Return (x, y) of the center of cell containing provided text 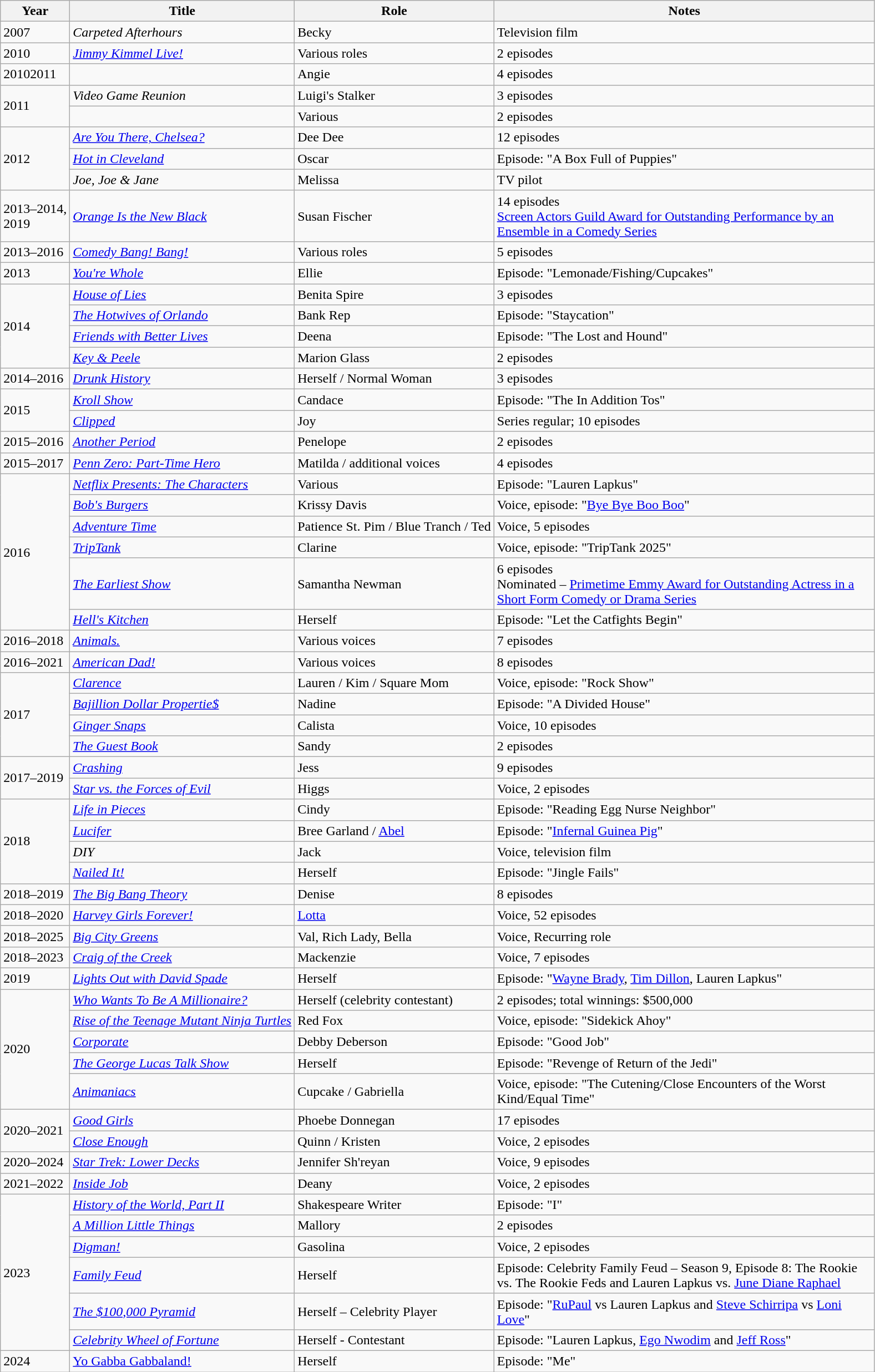
Shakespeare Writer (394, 1205)
Big City Greens (182, 936)
2018–2023 (36, 957)
2007 (36, 32)
Calista (394, 725)
17 episodes (684, 1120)
Denise (394, 894)
20102011 (36, 74)
Episode: "Good Job" (684, 1042)
Episode: "Let the Catfights Begin" (684, 619)
6 episodesNominated – Primetime Emmy Award for Outstanding Actress in a Short Form Comedy or Drama Series (684, 583)
2010 (36, 53)
Episode: "Staycation" (684, 316)
Patience St. Pim / Blue Tranch / Ted (394, 526)
Voice, 5 episodes (684, 526)
2018 (36, 841)
American Dad! (182, 662)
Nadine (394, 704)
Voice, episode: "TripTank 2025" (684, 547)
2017–2019 (36, 778)
Red Fox (394, 1021)
Voice, 9 episodes (684, 1162)
Clarence (182, 683)
Joy (394, 421)
Voice, Recurring role (684, 936)
Television film (684, 32)
Episode: "I" (684, 1205)
The George Lucas Talk Show (182, 1063)
Joe, Joe & Jane (182, 180)
Debby Deberson (394, 1042)
Dee Dee (394, 138)
2020–2024 (36, 1162)
Title (182, 11)
Star Trek: Lower Decks (182, 1162)
Voice, 7 episodes (684, 957)
Episode: Celebrity Family Feud – Season 9, Episode 8: The Rookie vs. The Rookie Feds and Lauren Lapkus vs. June Diane Raphael (684, 1276)
2021–2022 (36, 1183)
Key & Peele (182, 358)
Yo Gabba Gabbaland! (182, 1361)
Orange Is the New Black (182, 216)
Cupcake / Gabriella (394, 1091)
2015 (36, 410)
Kroll Show (182, 400)
5 episodes (684, 252)
7 episodes (684, 641)
Melissa (394, 180)
Bank Rep (394, 316)
A Million Little Things (182, 1226)
Deany (394, 1183)
Sandy (394, 746)
Year (36, 11)
Benita Spire (394, 294)
You're Whole (182, 273)
Star vs. the Forces of Evil (182, 789)
2012 (36, 159)
Voice, episode: "Sidekick Ahoy" (684, 1021)
Good Girls (182, 1120)
2016–2018 (36, 641)
2019 (36, 978)
Voice, television film (684, 852)
The Guest Book (182, 746)
Craig of the Creek (182, 957)
Episode: "A Divided House" (684, 704)
Matilda / additional voices (394, 463)
Herself (celebrity contestant) (394, 1000)
2018–2019 (36, 894)
Episode: "The In Addition Tos" (684, 400)
2013–2014,2019 (36, 216)
Rise of the Teenage Mutant Ninja Turtles (182, 1021)
Voice, episode: "The Cutening/Close Encounters of the Worst Kind/Equal Time" (684, 1091)
Higgs (394, 789)
DIY (182, 852)
Family Feud (182, 1276)
Episode: "Lauren Lapkus, Ego Nwodim and Jeff Ross" (684, 1340)
Episode: "Me" (684, 1361)
Bajillion Dollar Propertie$ (182, 704)
Herself – Celebrity Player (394, 1311)
Digman! (182, 1247)
Quinn / Kristen (394, 1141)
2015–2016 (36, 442)
History of the World, Part II (182, 1205)
Drunk History (182, 379)
2020–2021 (36, 1131)
Clarine (394, 547)
Another Period (182, 442)
12 episodes (684, 138)
The $100,000 Pyramid (182, 1311)
2011 (36, 106)
2015–2017 (36, 463)
Deena (394, 337)
Samantha Newman (394, 583)
Life in Pieces (182, 810)
Animals. (182, 641)
Episode: "A Box Full of Puppies" (684, 159)
Episode: "Revenge of Return of the Jedi" (684, 1063)
Krissy Davis (394, 505)
Friends with Better Lives (182, 337)
Penn Zero: Part-Time Hero (182, 463)
Phoebe Donnegan (394, 1120)
Episode: "Reading Egg Nurse Neighbor" (684, 810)
Angie (394, 74)
Oscar (394, 159)
9 episodes (684, 768)
The Big Bang Theory (182, 894)
Jimmy Kimmel Live! (182, 53)
Adventure Time (182, 526)
Video Game Reunion (182, 95)
2013 (36, 273)
Mackenzie (394, 957)
House of Lies (182, 294)
Herself - Contestant (394, 1340)
Ginger Snaps (182, 725)
Episode: "RuPaul vs Lauren Lapkus and Steve Schirripa vs Loni Love" (684, 1311)
Candace (394, 400)
Comedy Bang! Bang! (182, 252)
Carpeted Afterhours (182, 32)
Jennifer Sh'reyan (394, 1162)
Celebrity Wheel of Fortune (182, 1340)
Penelope (394, 442)
Lotta (394, 915)
2018–2025 (36, 936)
Susan Fischer (394, 216)
Jess (394, 768)
Inside Job (182, 1183)
Herself / Normal Woman (394, 379)
Netflix Presents: The Characters (182, 484)
Cindy (394, 810)
Gasolina (394, 1247)
Role (394, 11)
2013–2016 (36, 252)
Bree Garland / Abel (394, 831)
Becky (394, 32)
2 episodes; total winnings: $500,000 (684, 1000)
2024 (36, 1361)
Lauren / Kim / Square Mom (394, 683)
Jack (394, 852)
Lucifer (182, 831)
Animaniacs (182, 1091)
Episode: "Infernal Guinea Pig" (684, 831)
14 episodesScreen Actors Guild Award for Outstanding Performance by an Ensemble in a Comedy Series (684, 216)
Episode: "The Lost and Hound" (684, 337)
Episode: "Lemonade/Fishing/Cupcakes" (684, 273)
Series regular; 10 episodes (684, 421)
Crashing (182, 768)
2014 (36, 326)
Voice, episode: "Bye Bye Boo Boo" (684, 505)
2018–2020 (36, 915)
The Hotwives of Orlando (182, 316)
Hell's Kitchen (182, 619)
TV pilot (684, 180)
Ellie (394, 273)
Are You There, Chelsea? (182, 138)
Who Wants To Be A Millionaire? (182, 1000)
TripTank (182, 547)
Close Enough (182, 1141)
Episode: "Wayne Brady, Tim Dillon, Lauren Lapkus" (684, 978)
Harvey Girls Forever! (182, 915)
The Earliest Show (182, 583)
2017 (36, 715)
2020 (36, 1049)
Notes (684, 11)
Hot in Cleveland (182, 159)
Episode: "Lauren Lapkus" (684, 484)
Marion Glass (394, 358)
Voice, 52 episodes (684, 915)
2014–2016 (36, 379)
Voice, 10 episodes (684, 725)
Bob's Burgers (182, 505)
Clipped (182, 421)
2023 (36, 1272)
Val, Rich Lady, Bella (394, 936)
2016 (36, 552)
Lights Out with David Spade (182, 978)
Corporate (182, 1042)
Luigi's Stalker (394, 95)
Mallory (394, 1226)
Nailed It! (182, 873)
Voice, episode: "Rock Show" (684, 683)
Episode: "Jingle Fails" (684, 873)
2016–2021 (36, 662)
